Return (X, Y) of the center of cell containing provided text 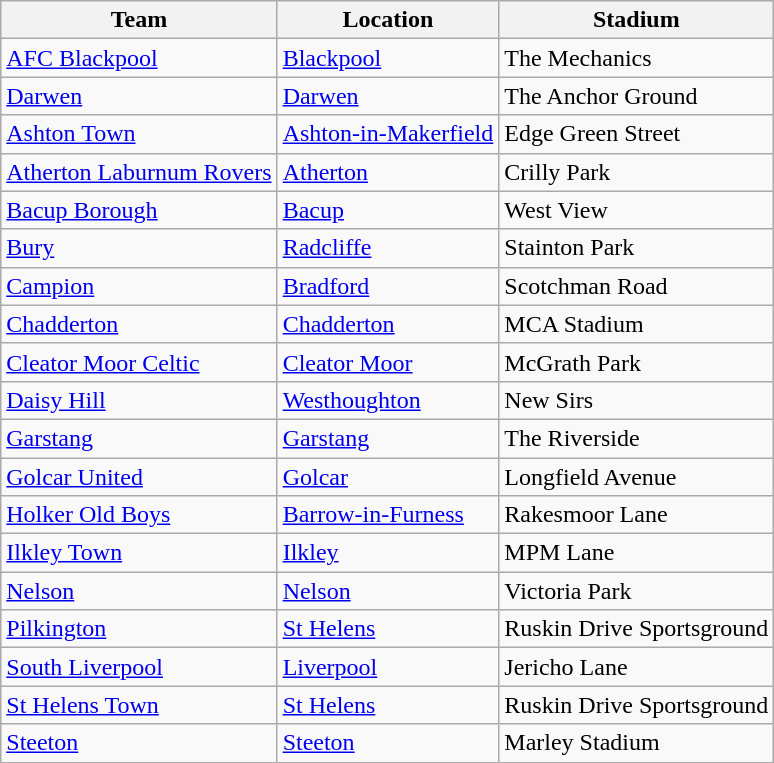
Location (388, 20)
Team (139, 20)
Pilkington (139, 629)
Atherton Laburnum Rovers (139, 172)
Blackpool (388, 58)
Crilly Park (636, 172)
Westhoughton (388, 400)
Barrow-in-Furness (388, 515)
Scotchman Road (636, 286)
The Anchor Ground (636, 96)
Ilkley (388, 553)
Cleator Moor Celtic (139, 362)
Golcar (388, 477)
Liverpool (388, 667)
Cleator Moor (388, 362)
Victoria Park (636, 591)
St Helens Town (139, 705)
Ilkley Town (139, 553)
The Mechanics (636, 58)
Bury (139, 248)
Campion (139, 286)
Golcar United (139, 477)
MCA Stadium (636, 324)
The Riverside (636, 438)
Atherton (388, 172)
MPM Lane (636, 553)
South Liverpool (139, 667)
Bacup (388, 210)
Radcliffe (388, 248)
Stainton Park (636, 248)
Bradford (388, 286)
McGrath Park (636, 362)
Longfield Avenue (636, 477)
Holker Old Boys (139, 515)
New Sirs (636, 400)
Ashton Town (139, 134)
West View (636, 210)
Ashton-in-Makerfield (388, 134)
Marley Stadium (636, 743)
Bacup Borough (139, 210)
Rakesmoor Lane (636, 515)
Jericho Lane (636, 667)
AFC Blackpool (139, 58)
Edge Green Street (636, 134)
Daisy Hill (139, 400)
Stadium (636, 20)
